Extract the (x, y) coordinate from the center of the cell holding the provided text.  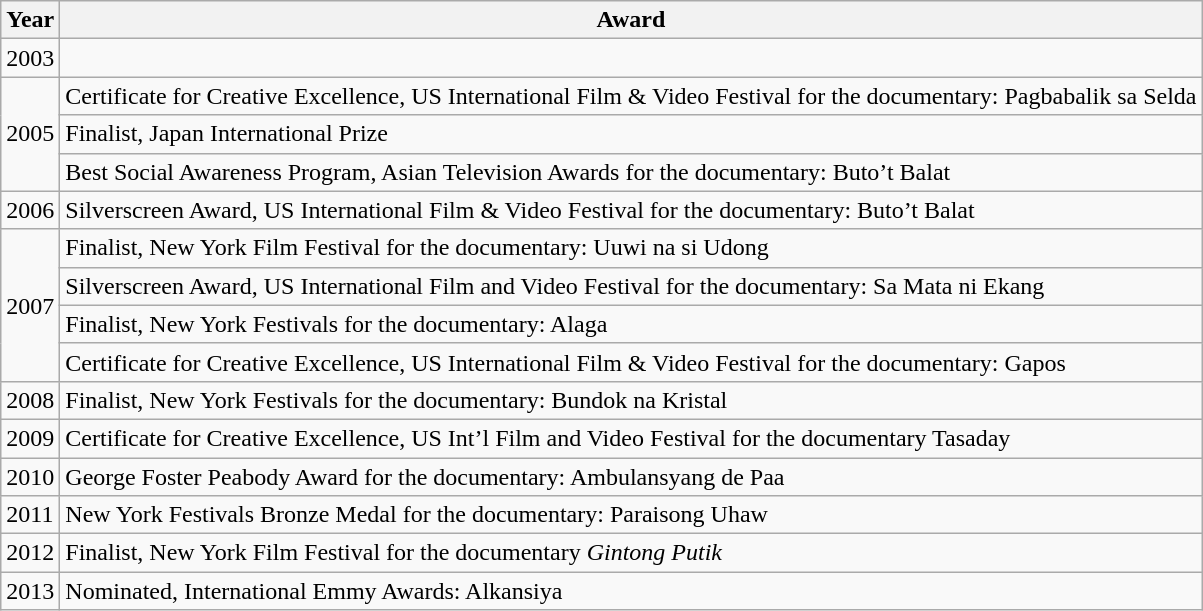
Year (30, 20)
2009 (30, 438)
2013 (30, 591)
Finalist, New York Film Festival for the documentary Gintong Putik (631, 553)
2011 (30, 515)
2006 (30, 210)
Certificate for Creative Excellence, US International Film & Video Festival for the documentary: Gapos (631, 362)
Finalist, Japan International Prize (631, 134)
2005 (30, 134)
2008 (30, 400)
2012 (30, 553)
2007 (30, 305)
New York Festivals Bronze Medal for the documentary: Paraisong Uhaw (631, 515)
Silverscreen Award, US International Film and Video Festival for the documentary: Sa Mata ni Ekang (631, 286)
Certificate for Creative Excellence, US International Film & Video Festival for the documentary: Pagbabalik sa Selda (631, 96)
Finalist, New York Film Festival for the documentary: Uuwi na si Udong (631, 248)
Best Social Awareness Program, Asian Television Awards for the documentary: Buto’t Balat (631, 172)
Finalist, New York Festivals for the documentary: Alaga (631, 324)
Nominated, International Emmy Awards: Alkansiya (631, 591)
Finalist, New York Festivals for the documentary: Bundok na Kristal (631, 400)
George Foster Peabody Award for the documentary: Ambulansyang de Paa (631, 477)
2010 (30, 477)
Silverscreen Award, US International Film & Video Festival for the documentary: Buto’t Balat (631, 210)
2003 (30, 58)
Certificate for Creative Excellence, US Int’l Film and Video Festival for the documentary Tasaday (631, 438)
Award (631, 20)
